Pinpoint the cell where the given text exists, returning its (x, y) midpoint coordinate. 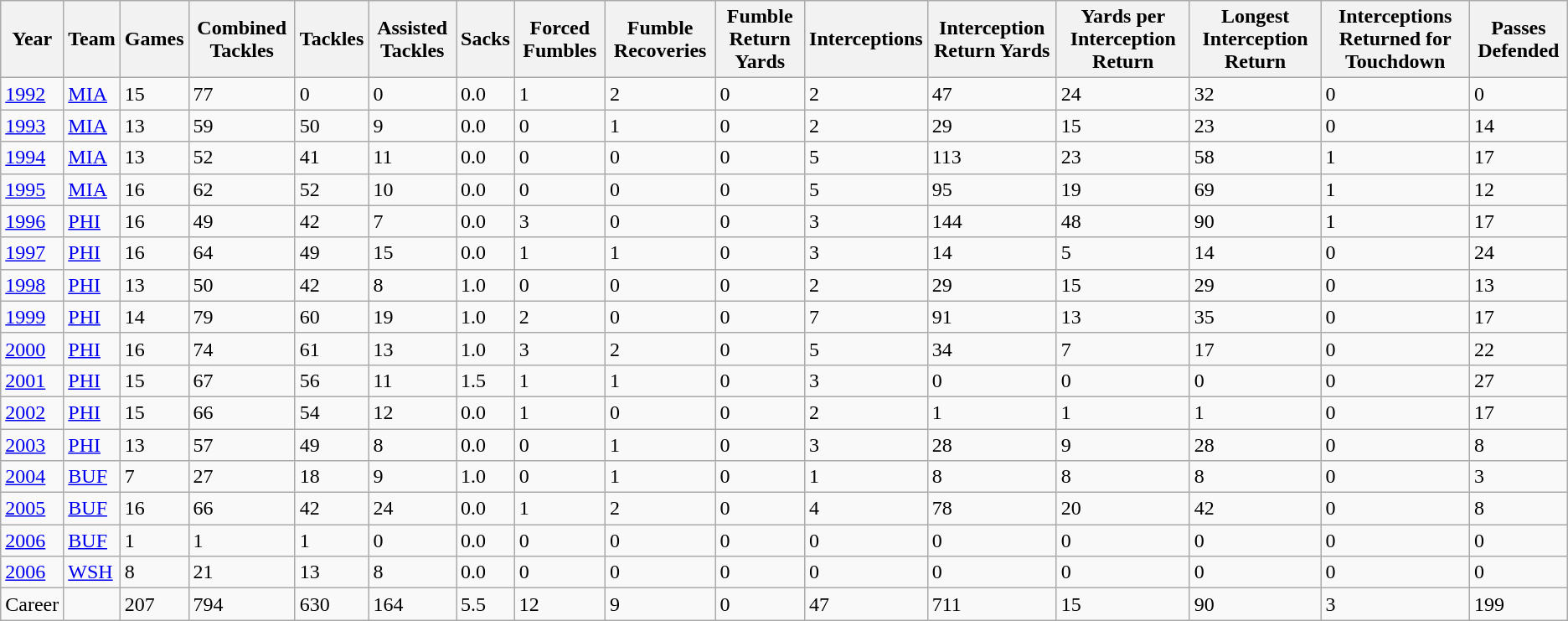
2000 (32, 349)
Career (32, 604)
Longest Interception Return (1255, 39)
18 (332, 477)
Interception Return Yards (992, 39)
1995 (32, 189)
Fumble Recoveries (660, 39)
1994 (32, 158)
164 (412, 604)
21 (241, 572)
Year (32, 39)
35 (1255, 317)
57 (241, 445)
199 (1518, 604)
61 (332, 349)
794 (241, 604)
1998 (32, 285)
59 (241, 126)
2003 (32, 445)
2005 (32, 509)
2001 (32, 380)
Forced Fumbles (560, 39)
207 (154, 604)
60 (332, 317)
20 (1122, 509)
56 (332, 380)
54 (332, 412)
Team (92, 39)
630 (332, 604)
91 (992, 317)
1.5 (486, 380)
1999 (32, 317)
Sacks (486, 39)
Combined Tackles (241, 39)
77 (241, 94)
Interceptions (866, 39)
Yards per Interception Return (1122, 39)
1996 (32, 221)
58 (1255, 158)
711 (992, 604)
48 (1122, 221)
69 (1255, 189)
1993 (32, 126)
2004 (32, 477)
Games (154, 39)
95 (992, 189)
4 (866, 509)
41 (332, 158)
67 (241, 380)
34 (992, 349)
79 (241, 317)
22 (1518, 349)
Passes Defended (1518, 39)
Tackles (332, 39)
78 (992, 509)
Assisted Tackles (412, 39)
1992 (32, 94)
Fumble Return Yards (761, 39)
10 (412, 189)
1997 (32, 253)
5.5 (486, 604)
144 (992, 221)
113 (992, 158)
Interceptions Returned for Touchdown (1395, 39)
2002 (32, 412)
32 (1255, 94)
74 (241, 349)
WSH (92, 572)
64 (241, 253)
62 (241, 189)
